Extract the (x, y) coordinate from the center of the cell holding the provided text.  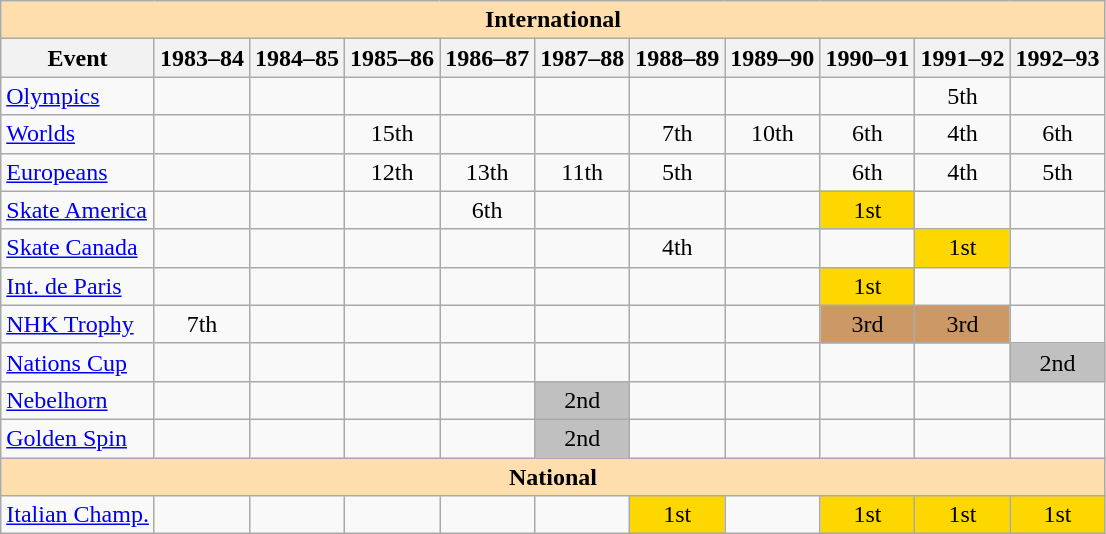
Skate America (78, 210)
Int. de Paris (78, 286)
1987–88 (582, 58)
National (553, 477)
11th (582, 172)
Skate Canada (78, 248)
1986–87 (488, 58)
10th (772, 134)
1984–85 (298, 58)
International (553, 20)
Italian Champ. (78, 515)
Olympics (78, 96)
1992–93 (1058, 58)
12th (392, 172)
NHK Trophy (78, 324)
1983–84 (202, 58)
Golden Spin (78, 438)
1991–92 (962, 58)
Nebelhorn (78, 400)
1989–90 (772, 58)
1985–86 (392, 58)
Nations Cup (78, 362)
Worlds (78, 134)
Event (78, 58)
Europeans (78, 172)
1988–89 (678, 58)
13th (488, 172)
1990–91 (868, 58)
15th (392, 134)
